Pinpoint the cell where the given text exists, returning its (x, y) midpoint coordinate. 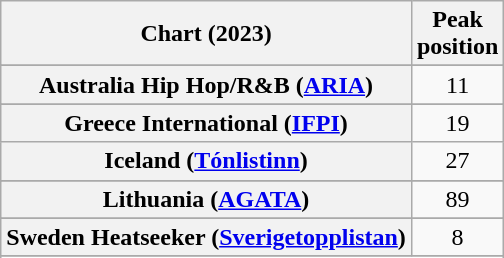
8 (457, 237)
Peakposition (457, 34)
89 (457, 199)
11 (457, 85)
27 (457, 161)
Lithuania (AGATA) (206, 199)
Iceland (Tónlistinn) (206, 161)
19 (457, 123)
Greece International (IFPI) (206, 123)
Sweden Heatseeker (Sverigetopplistan) (206, 237)
Australia Hip Hop/R&B (ARIA) (206, 85)
Chart (2023) (206, 34)
